Return (x, y) of the center of cell containing provided text 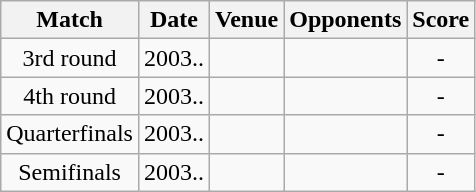
4th round (70, 96)
Venue (246, 20)
3rd round (70, 58)
Quarterfinals (70, 134)
Date (174, 20)
Match (70, 20)
Semifinals (70, 172)
Opponents (346, 20)
Score (441, 20)
